Return the [X, Y] coordinate for the center point of the cell that contains the specified text.  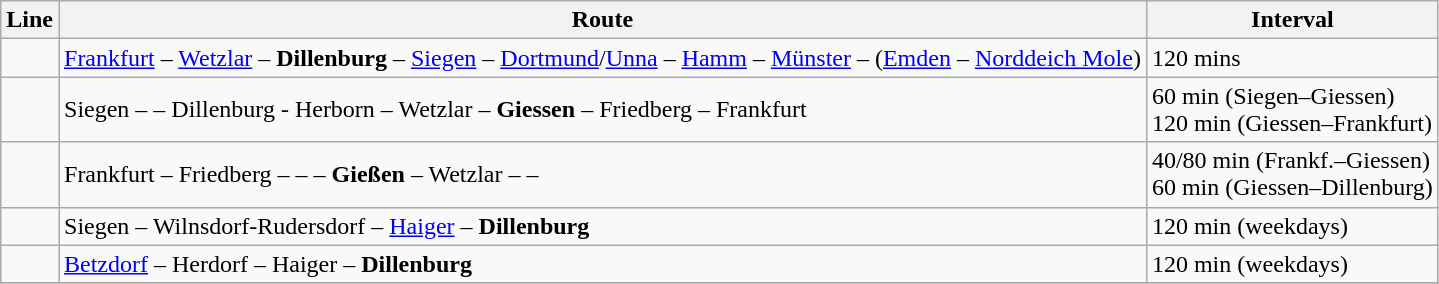
Interval [1292, 20]
Frankfurt – Friedberg – – – Gießen – Wetzlar – – [602, 174]
Line [30, 20]
Betzdorf – Herdorf – Haiger – Dillenburg [602, 264]
Siegen – Wilnsdorf-Rudersdorf – Haiger – Dillenburg [602, 226]
60 min (Siegen–Giessen) 120 min (Giessen–Frankfurt) [1292, 110]
Siegen – – Dillenburg - Herborn – Wetzlar – Giessen – Friedberg – Frankfurt [602, 110]
40/80 min (Frankf.–Giessen)60 min (Giessen–Dillenburg) [1292, 174]
Frankfurt – Wetzlar – Dillenburg – Siegen – Dortmund/Unna – Hamm – Münster – (Emden – Norddeich Mole) [602, 58]
Route [602, 20]
120 mins [1292, 58]
